Return the [X, Y] coordinate for the center point of the cell that contains the specified text.  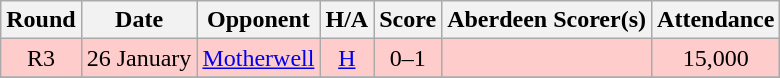
Motherwell [258, 58]
Aberdeen Scorer(s) [547, 20]
Score [408, 20]
Opponent [258, 20]
26 January [139, 58]
H/A [347, 20]
R3 [41, 58]
0–1 [408, 58]
Date [139, 20]
Round [41, 20]
H [347, 58]
Attendance [716, 20]
15,000 [716, 58]
